Identify which cell holds the provided text, then report its (x, y) central coordinate. 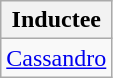
Cassandro (56, 58)
Inductee (56, 20)
